For the text-containing cell, return its midpoint in (X, Y) coordinate format. 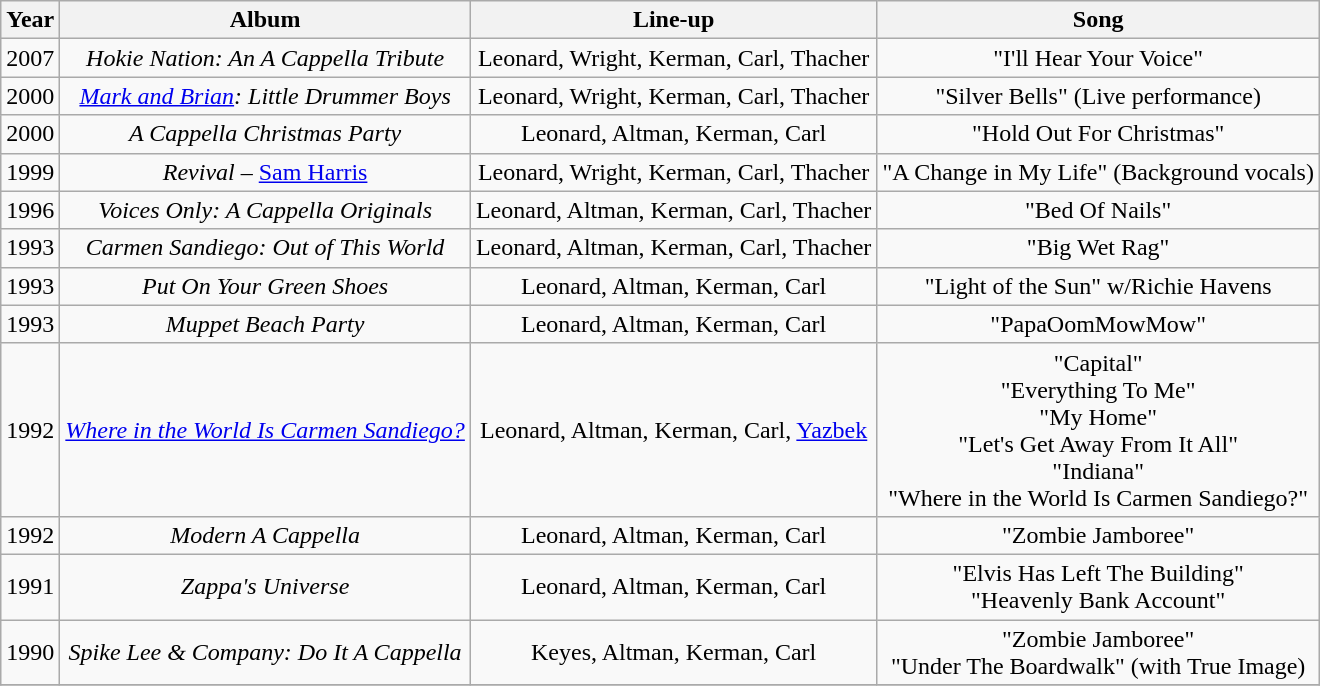
"I'll Hear Your Voice" (1098, 58)
"Zombie Jamboree""Under The Boardwalk" (with True Image) (1098, 652)
Revival – Sam Harris (266, 172)
Voices Only: A Cappella Originals (266, 210)
Zappa's Universe (266, 586)
"Zombie Jamboree" (1098, 535)
Leonard, Altman, Kerman, Carl, Yazbek (673, 430)
Spike Lee & Company: Do It A Cappella (266, 652)
Year (30, 20)
"Big Wet Rag" (1098, 248)
Mark and Brian: Little Drummer Boys (266, 96)
Line-up (673, 20)
Where in the World Is Carmen Sandiego? (266, 430)
"Capital""Everything To Me""My Home""Let's Get Away From It All""Indiana""Where in the World Is Carmen Sandiego?" (1098, 430)
1996 (30, 210)
"Light of the Sun" w/Richie Havens (1098, 286)
"Bed Of Nails" (1098, 210)
1990 (30, 652)
Modern A Cappella (266, 535)
Hokie Nation: An A Cappella Tribute (266, 58)
Carmen Sandiego: Out of This World (266, 248)
"PapaOomMowMow" (1098, 324)
"Hold Out For Christmas" (1098, 134)
"Elvis Has Left The Building""Heavenly Bank Account" (1098, 586)
Song (1098, 20)
A Cappella Christmas Party (266, 134)
Album (266, 20)
1991 (30, 586)
2007 (30, 58)
Keyes, Altman, Kerman, Carl (673, 652)
"A Change in My Life" (Background vocals) (1098, 172)
"Silver Bells" (Live performance) (1098, 96)
Muppet Beach Party (266, 324)
1999 (30, 172)
Put On Your Green Shoes (266, 286)
